Determine the [x, y] coordinate at the center of the cell enclosing the given text.  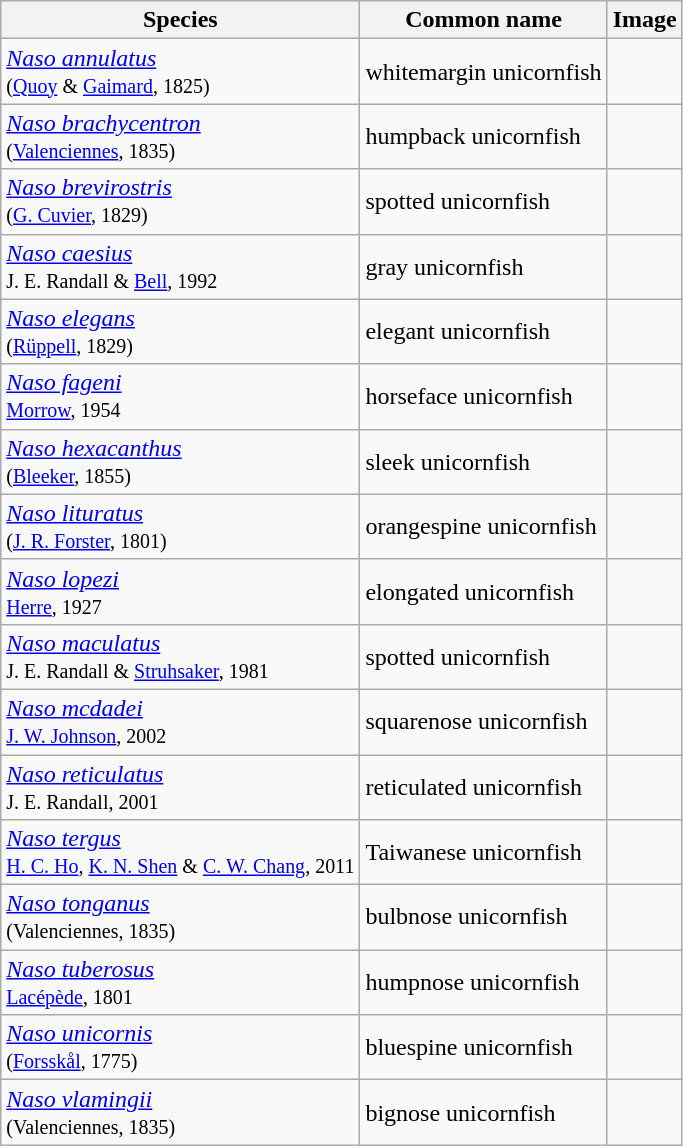
Common name [484, 20]
Naso hexacanthus(Bleeker, 1855) [180, 462]
whitemargin unicornfish [484, 72]
Naso tergusH. C. Ho, K. N. Shen & C. W. Chang, 2011 [180, 852]
orangespine unicornfish [484, 526]
elegant unicornfish [484, 332]
Naso reticulatusJ. E. Randall, 2001 [180, 786]
humpback unicornfish [484, 136]
Naso lituratus(J. R. Forster, 1801) [180, 526]
horseface unicornfish [484, 396]
Naso brachycentron(Valenciennes, 1835) [180, 136]
gray unicornfish [484, 266]
Naso annulatus(Quoy & Gaimard, 1825) [180, 72]
Naso maculatusJ. E. Randall & Struhsaker, 1981 [180, 656]
Naso elegans(Rüppell, 1829) [180, 332]
humpnose unicornfish [484, 982]
Naso mcdadeiJ. W. Johnson, 2002 [180, 722]
Naso lopeziHerre, 1927 [180, 592]
Naso fageniMorrow, 1954 [180, 396]
bulbnose unicornfish [484, 918]
reticulated unicornfish [484, 786]
Species [180, 20]
Naso tonganus(Valenciennes, 1835) [180, 918]
sleek unicornfish [484, 462]
Taiwanese unicornfish [484, 852]
Naso unicornis(Forsskål, 1775) [180, 1048]
Naso caesiusJ. E. Randall & Bell, 1992 [180, 266]
bignose unicornfish [484, 1112]
Image [644, 20]
elongated unicornfish [484, 592]
Naso brevirostris(G. Cuvier, 1829) [180, 202]
bluespine unicornfish [484, 1048]
Naso tuberosusLacépède, 1801 [180, 982]
squarenose unicornfish [484, 722]
Naso vlamingii(Valenciennes, 1835) [180, 1112]
